Scan for the cell matching the given text and deliver its (x, y) coordinate at center. 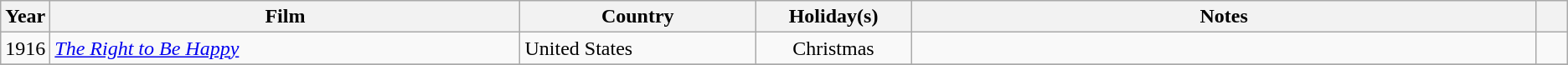
United States (638, 48)
Country (638, 17)
Year (25, 17)
Film (285, 17)
1916 (25, 48)
Holiday(s) (834, 17)
Christmas (834, 48)
Notes (1225, 17)
The Right to Be Happy (285, 48)
